Locate the cell with the specified text and output its (x, y) center coordinate. 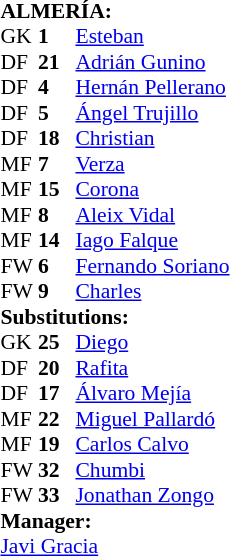
25 (57, 343)
14 (57, 241)
18 (57, 139)
Diego (152, 343)
4 (57, 87)
Substitutions: (114, 317)
Ángel Trujillo (152, 113)
Aleix Vidal (152, 215)
32 (57, 470)
19 (57, 445)
1 (57, 37)
Fernando Soriano (152, 266)
Christian (152, 139)
Charles (152, 291)
Esteban (152, 37)
Adrián Gunino (152, 62)
8 (57, 215)
Carlos Calvo (152, 445)
33 (57, 495)
Verza (152, 164)
Rafita (152, 368)
9 (57, 291)
21 (57, 62)
5 (57, 113)
6 (57, 266)
Manager: (114, 521)
Iago Falque (152, 241)
Miguel Pallardó (152, 419)
Chumbi (152, 470)
22 (57, 419)
Hernán Pellerano (152, 87)
7 (57, 164)
15 (57, 189)
Álvaro Mejía (152, 393)
20 (57, 368)
17 (57, 393)
Jonathan Zongo (152, 495)
Corona (152, 189)
